From the cell containing the given text, extract its center point as (x, y) coordinate. 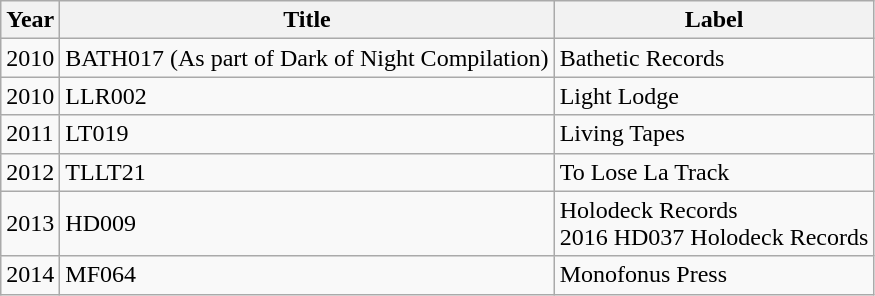
Holodeck Records2016 HD037 Holodeck Records (714, 224)
To Lose La Track (714, 172)
LLR002 (307, 96)
2014 (30, 275)
2013 (30, 224)
LT019 (307, 134)
Living Tapes (714, 134)
BATH017 (As part of Dark of Night Compilation) (307, 58)
MF064 (307, 275)
2011 (30, 134)
Label (714, 20)
Light Lodge (714, 96)
HD009 (307, 224)
Title (307, 20)
Bathetic Records (714, 58)
Year (30, 20)
TLLT21 (307, 172)
Monofonus Press (714, 275)
2012 (30, 172)
